Pinpoint the cell where the given text exists, returning its (X, Y) midpoint coordinate. 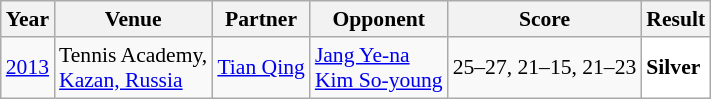
Tennis Academy,Kazan, Russia (133, 68)
2013 (28, 68)
Jang Ye-na Kim So-young (379, 68)
Opponent (379, 19)
Tian Qing (261, 68)
Score (545, 19)
Result (676, 19)
Partner (261, 19)
Year (28, 19)
Silver (676, 68)
Venue (133, 19)
25–27, 21–15, 21–23 (545, 68)
